Extract the (x, y) coordinate from the center of the cell holding the provided text.  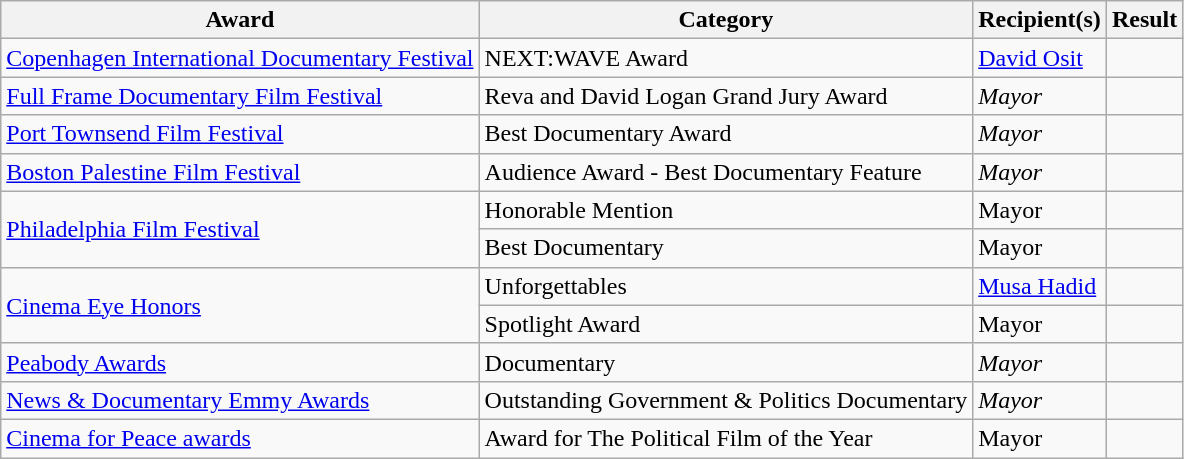
Reva and David Logan Grand Jury Award (726, 96)
David Osit (1040, 58)
Philadelphia Film Festival (240, 229)
Copenhagen International Documentary Festival (240, 58)
News & Documentary Emmy Awards (240, 400)
Cinema for Peace awards (240, 438)
Audience Award - Best Documentary Feature (726, 172)
Outstanding Government & Politics Documentary (726, 400)
Musa Hadid (1040, 286)
Cinema Eye Honors (240, 305)
Full Frame Documentary Film Festival (240, 96)
Documentary (726, 362)
Spotlight Award (726, 324)
Result (1144, 20)
Best Documentary Award (726, 134)
Best Documentary (726, 248)
Peabody Awards (240, 362)
Unforgettables (726, 286)
Award for The Political Film of the Year (726, 438)
Award (240, 20)
Honorable Mention (726, 210)
Boston Palestine Film Festival (240, 172)
Category (726, 20)
Port Townsend Film Festival (240, 134)
Recipient(s) (1040, 20)
NEXT:WAVE Award (726, 58)
